Return (x, y) of the center of cell containing provided text 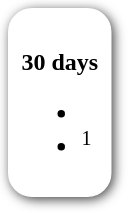
30 days1 (60, 102)
